Identify which cell holds the provided text, then report its (x, y) central coordinate. 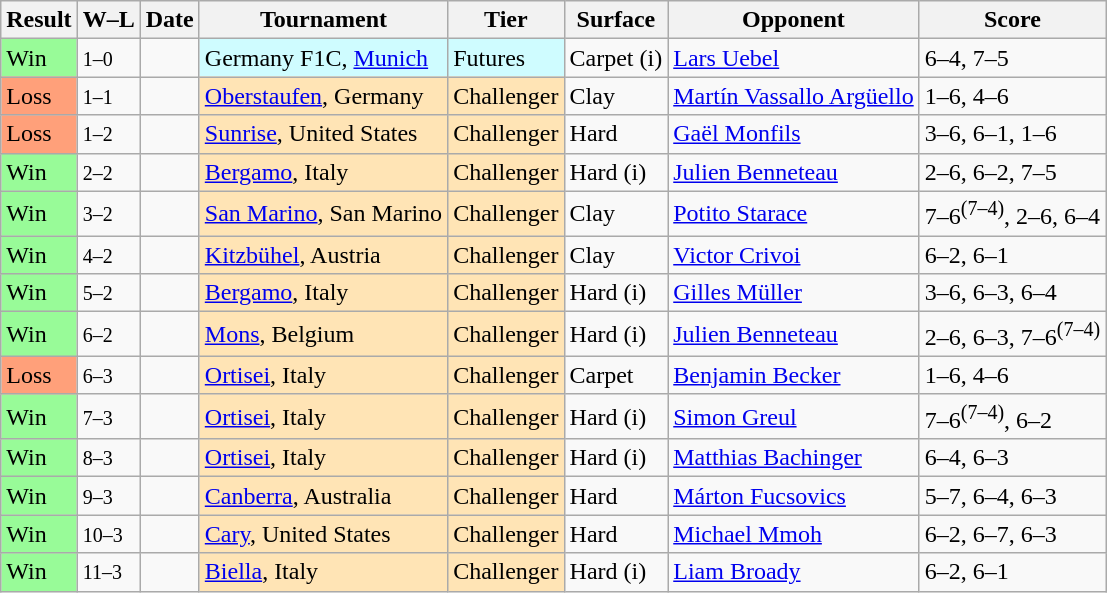
Surface (616, 20)
Germany F1C, Munich (323, 58)
Victor Crivoi (794, 255)
Lars Uebel (794, 58)
Potito Starace (794, 214)
3–6, 6–3, 6–4 (1012, 293)
9–3 (108, 496)
1–1 (108, 96)
Tournament (323, 20)
Benjamin Becker (794, 375)
3–6, 6–1, 1–6 (1012, 134)
Carpet (616, 375)
Score (1012, 20)
San Marino, San Marino (323, 214)
Tier (506, 20)
Date (170, 20)
1–0 (108, 58)
Gaël Monfils (794, 134)
8–3 (108, 458)
4–2 (108, 255)
1–2 (108, 134)
Carpet (i) (616, 58)
7–6(7–4), 6–2 (1012, 416)
Liam Broady (794, 572)
2–6, 6–3, 7–6(7–4) (1012, 334)
7–3 (108, 416)
Result (39, 20)
Biella, Italy (323, 572)
3–2 (108, 214)
6–3 (108, 375)
Michael Mmoh (794, 534)
Opponent (794, 20)
Simon Greul (794, 416)
2–6, 6–2, 7–5 (1012, 172)
Cary, United States (323, 534)
7–6(7–4), 2–6, 6–4 (1012, 214)
W–L (108, 20)
Futures (506, 58)
6–2, 6–7, 6–3 (1012, 534)
5–7, 6–4, 6–3 (1012, 496)
2–2 (108, 172)
Kitzbühel, Austria (323, 255)
Márton Fucsovics (794, 496)
10–3 (108, 534)
Matthias Bachinger (794, 458)
Sunrise, United States (323, 134)
Canberra, Australia (323, 496)
6–2 (108, 334)
Martín Vassallo Argüello (794, 96)
Mons, Belgium (323, 334)
Gilles Müller (794, 293)
6–4, 6–3 (1012, 458)
5–2 (108, 293)
11–3 (108, 572)
Oberstaufen, Germany (323, 96)
6–4, 7–5 (1012, 58)
